Pinpoint the cell where the given text exists, returning its (x, y) midpoint coordinate. 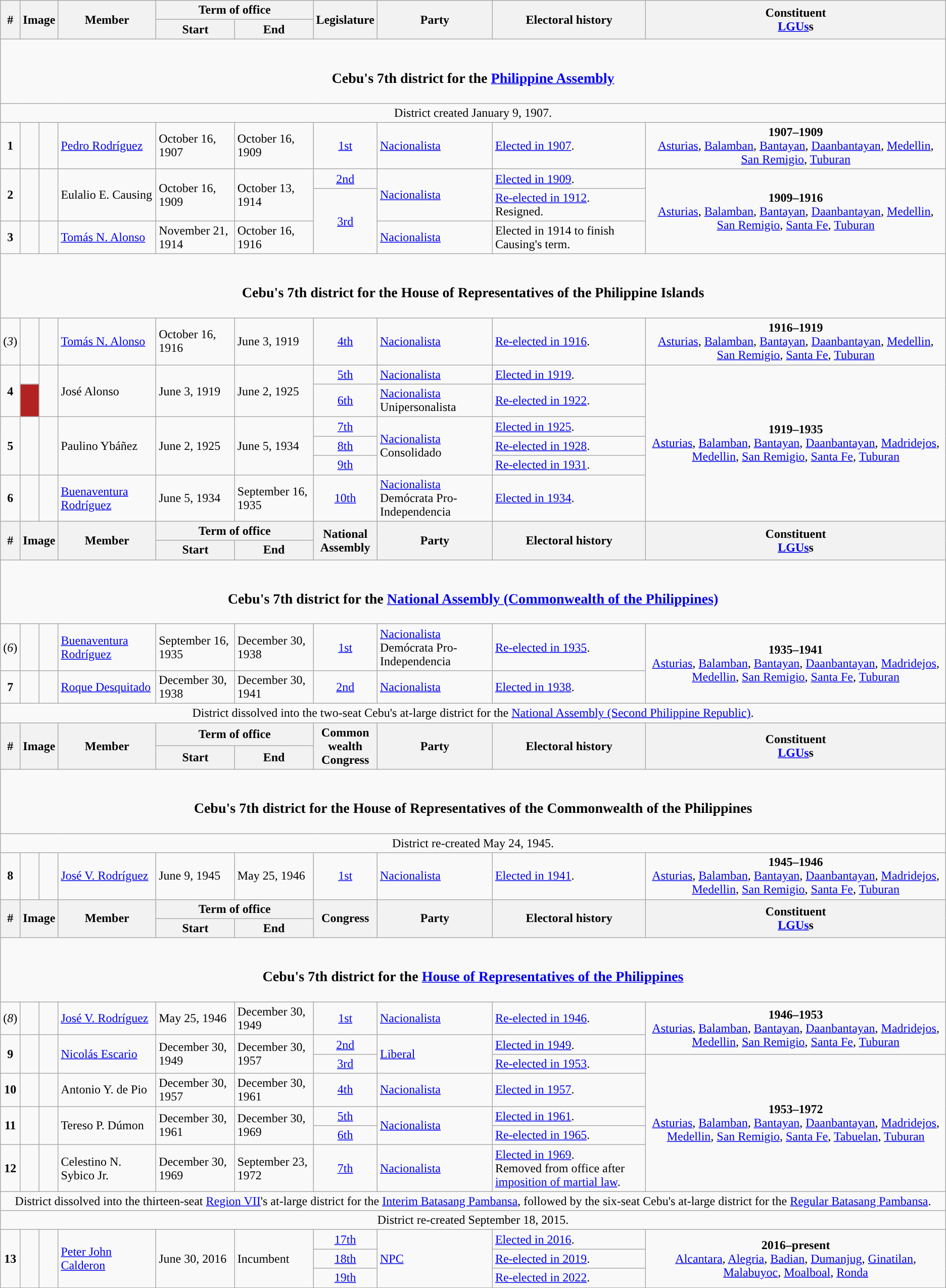
1945–1946Asturias, Balamban, Bantayan, Daanbantayan, Madridejos, Medellin, San Remigio, Santa Fe, Tuburan (795, 876)
Re-elected in 1946. (569, 1018)
Cebu's 7th district for the House of Representatives of the Philippines (473, 970)
Re-elected in 1931. (569, 465)
CommonwealthCongress (346, 746)
7 (10, 686)
Tereso P. Dúmon (107, 1126)
District re-created May 24, 1945. (473, 843)
Nicolás Escario (107, 1054)
José Alonso (107, 391)
NationalAssembly (346, 540)
5 (10, 446)
Elected in 1938. (569, 686)
19th (346, 1278)
3 (10, 238)
September 23, 1972 (274, 1168)
Roque Desquitado (107, 686)
NPC (435, 1259)
Celestino N. Sybico Jr. (107, 1168)
9th (346, 465)
2 (10, 195)
October 16, 1907 (196, 146)
Legislature (346, 20)
2016–presentAlcantara, Alegria, Badian, Dumanjug, Ginatilan, Malabuyoc, Moalboal, Ronda (795, 1259)
Cebu's 7th district for the House of Representatives of the Commonwealth of the Philippines (473, 802)
Re-elected in 1953. (569, 1064)
Elected in 1941. (569, 876)
1919–1935Asturias, Balamban, Bantayan, Daanbantayan, Madridejos, Medellin, San Remigio, Santa Fe, Tuburan (795, 443)
Eulalio E. Causing (107, 195)
1946–1953Asturias, Balamban, Bantayan, Daanbantayan, Madridejos, Medellin, San Remigio, Santa Fe, Tuburan (795, 1028)
1953–1972Asturias, Balamban, Bantayan, Daanbantayan, Madridejos, Medellin, San Remigio, Santa Fe, Tabuelan, Tuburan (795, 1122)
Elected in 1907. (569, 146)
Cebu's 7th district for the National Assembly (Commonwealth of the Philippines) (473, 591)
17th (346, 1239)
10 (10, 1090)
1916–1919Asturias, Balamban, Bantayan, Daanbantayan, Medellin, San Remigio, Santa Fe, Tuburan (795, 342)
November 21, 1914 (196, 238)
December 30, 1941 (274, 686)
Elected in 1949. (569, 1044)
Re-elected in 1916. (569, 342)
12 (10, 1168)
Elected in 1934. (569, 498)
18th (346, 1259)
Liberal (435, 1054)
10th (346, 498)
Re-elected in 1928. (569, 446)
NacionalistaConsolidado (435, 446)
Elected in 2016. (569, 1239)
NacionalistaUnipersonalista (435, 400)
Re-elected in 1912.Resigned. (569, 204)
October 13, 1914 (274, 195)
Pedro Rodríguez (107, 146)
District created January 9, 1907. (473, 113)
(3) (10, 342)
Elected in 1919. (569, 375)
Cebu's 7th district for the Philippine Assembly (473, 71)
(6) (10, 647)
Re-elected in 2022. (569, 1278)
District dissolved into the two-seat Cebu's at-large district for the National Assembly (Second Philippine Republic). (473, 713)
Elected in 1914 to finish Causing's term. (569, 238)
4 (10, 391)
Re-elected in 2019. (569, 1259)
Elected in 1961. (569, 1116)
Elected in 1925. (569, 427)
Re-elected in 1922. (569, 400)
June 9, 1945 (196, 876)
June 30, 2016 (196, 1259)
District re-created September 18, 2015. (473, 1220)
Congress (346, 918)
Elected in 1957. (569, 1090)
Elected in 1909. (569, 178)
1 (10, 146)
Paulino Ybáñez (107, 446)
11 (10, 1126)
Re-elected in 1935. (569, 647)
1907–1909Asturias, Balamban, Bantayan, Daanbantayan, Medellin, San Remigio, Tuburan (795, 146)
9 (10, 1054)
8 (10, 876)
(8) (10, 1018)
6 (10, 498)
1909–1916Asturias, Balamban, Bantayan, Daanbantayan, Medellin, San Remigio, Santa Fe, Tuburan (795, 211)
Incumbent (274, 1259)
13 (10, 1259)
Peter John Calderon (107, 1259)
Antonio Y. de Pio (107, 1090)
1935–1941Asturias, Balamban, Bantayan, Daanbantayan, Madridejos, Medellin, San Remigio, Santa Fe, Tuburan (795, 663)
Re-elected in 1965. (569, 1135)
Cebu's 7th district for the House of Representatives of the Philippine Islands (473, 286)
Elected in 1969.Removed from office after imposition of martial law. (569, 1168)
8th (346, 446)
